Extract the [X, Y] coordinate from the center of the cell holding the provided text.  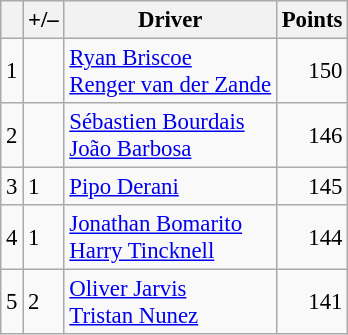
Jonathan Bomarito Harry Tincknell [170, 238]
Driver [170, 20]
Pipo Derani [170, 187]
4 [12, 238]
3 [12, 187]
5 [12, 302]
Oliver Jarvis Tristan Nunez [170, 302]
+/– [44, 20]
145 [312, 187]
Points [312, 20]
144 [312, 238]
Sébastien Bourdais João Barbosa [170, 136]
146 [312, 136]
Ryan Briscoe Renger van der Zande [170, 72]
150 [312, 72]
141 [312, 302]
